Output the (x, y) coordinate of the center of the cell containing the given text.  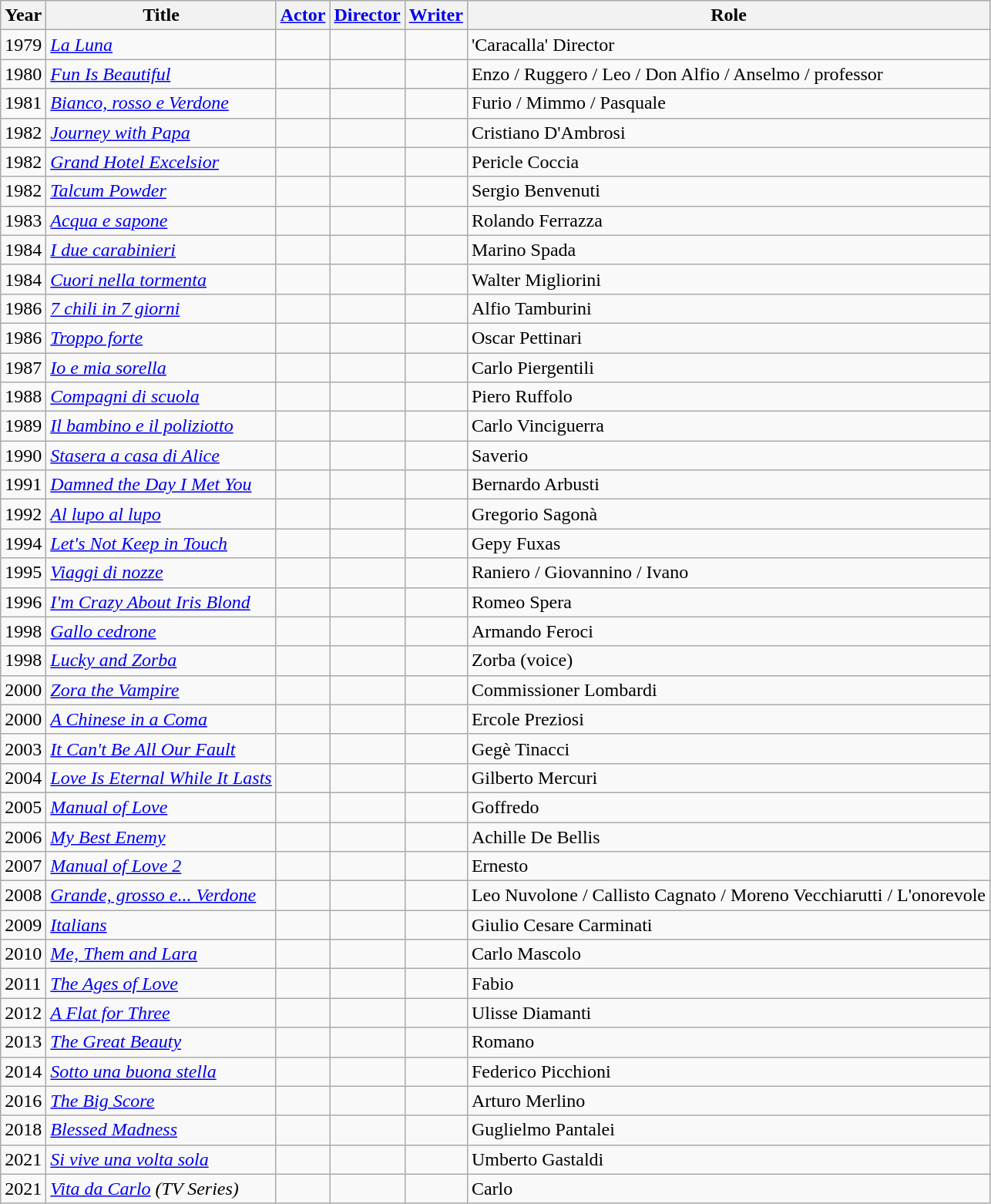
Talcum Powder (161, 191)
Ulisse Diamanti (728, 1013)
2016 (23, 1101)
Manual of Love 2 (161, 866)
7 chili in 7 giorni (161, 308)
Compagni di scuola (161, 397)
Grande, grosso e... Verdone (161, 896)
1988 (23, 397)
Manual of Love (161, 807)
Carlo (728, 1189)
Si vive una volta sola (161, 1159)
Gepy Fuxas (728, 543)
1994 (23, 543)
2008 (23, 896)
1987 (23, 368)
Pericle Coccia (728, 162)
1980 (23, 74)
My Best Enemy (161, 836)
1991 (23, 485)
Carlo Mascolo (728, 954)
The Ages of Love (161, 984)
Zora the Vampire (161, 690)
Sergio Benvenuti (728, 191)
Saverio (728, 456)
Ercole Preziosi (728, 719)
2009 (23, 925)
Love Is Eternal While It Lasts (161, 778)
Vita da Carlo (TV Series) (161, 1189)
It Can't Be All Our Fault (161, 748)
1992 (23, 514)
Title (161, 15)
Carlo Vinciguerra (728, 426)
Sotto una buona stella (161, 1071)
Oscar Pettinari (728, 338)
Me, Them and Lara (161, 954)
Al lupo al lupo (161, 514)
Zorba (voice) (728, 661)
Year (23, 15)
Writer (436, 15)
Marino Spada (728, 250)
Guglielmo Pantalei (728, 1130)
Damned the Day I Met You (161, 485)
2012 (23, 1013)
Federico Picchioni (728, 1071)
Piero Ruffolo (728, 397)
1983 (23, 220)
2013 (23, 1042)
Cuori nella tormenta (161, 279)
Grand Hotel Excelsior (161, 162)
1979 (23, 45)
2010 (23, 954)
Io e mia sorella (161, 368)
Romano (728, 1042)
Carlo Piergentili (728, 368)
I'm Crazy About Iris Blond (161, 602)
1990 (23, 456)
Leo Nuvolone / Callisto Cagnato / Moreno Vecchiarutti / L'onorevole (728, 896)
Journey with Papa (161, 133)
Ernesto (728, 866)
Actor (303, 15)
Director (367, 15)
Fun Is Beautiful (161, 74)
Gallo cedrone (161, 631)
2005 (23, 807)
Romeo Spera (728, 602)
Achille De Bellis (728, 836)
Gegè Tinacci (728, 748)
Gilberto Mercuri (728, 778)
A Chinese in a Coma (161, 719)
1989 (23, 426)
I due carabinieri (161, 250)
1995 (23, 573)
1981 (23, 103)
Viaggi di nozze (161, 573)
2018 (23, 1130)
Troppo forte (161, 338)
Rolando Ferrazza (728, 220)
Gregorio Sagonà (728, 514)
Il bambino e il poliziotto (161, 426)
Walter Migliorini (728, 279)
Alfio Tamburini (728, 308)
Italians (161, 925)
Armando Feroci (728, 631)
2003 (23, 748)
Arturo Merlino (728, 1101)
A Flat for Three (161, 1013)
Let's Not Keep in Touch (161, 543)
The Big Score (161, 1101)
'Caracalla' Director (728, 45)
2007 (23, 866)
Role (728, 15)
Umberto Gastaldi (728, 1159)
Fabio (728, 984)
Raniero / Giovannino / Ivano (728, 573)
Stasera a casa di Alice (161, 456)
2014 (23, 1071)
Furio / Mimmo / Pasquale (728, 103)
Acqua e sapone (161, 220)
Commissioner Lombardi (728, 690)
Cristiano D'Ambrosi (728, 133)
Bernardo Arbusti (728, 485)
Enzo / Ruggero / Leo / Don Alfio / Anselmo / professor (728, 74)
La Luna (161, 45)
Bianco, rosso e Verdone (161, 103)
Lucky and Zorba (161, 661)
Blessed Madness (161, 1130)
1996 (23, 602)
2011 (23, 984)
Goffredo (728, 807)
2006 (23, 836)
The Great Beauty (161, 1042)
Giulio Cesare Carminati (728, 925)
2004 (23, 778)
